Pinpoint the cell where the given text exists, returning its [x, y] midpoint coordinate. 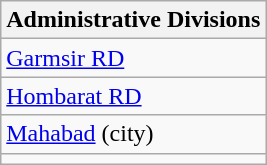
Administrative Divisions [134, 20]
Mahabad (city) [134, 134]
Hombarat RD [134, 96]
Garmsir RD [134, 58]
